Pinpoint the cell where the given text exists, returning its (x, y) midpoint coordinate. 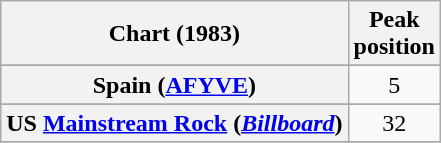
US Mainstream Rock (Billboard) (174, 123)
Spain (AFYVE) (174, 85)
5 (394, 85)
Peakposition (394, 34)
32 (394, 123)
Chart (1983) (174, 34)
